For the text-containing cell, return its midpoint in (X, Y) coordinate format. 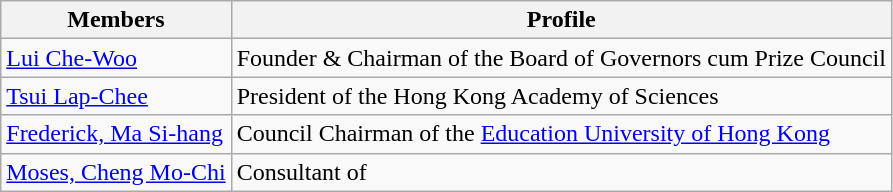
Founder & Chairman of the Board of Governors cum Prize Council (561, 58)
Tsui Lap-Chee (116, 96)
Profile (561, 20)
President of the Hong Kong Academy of Sciences (561, 96)
Lui Che-Woo (116, 58)
Frederick, Ma Si-hang (116, 134)
Council Chairman of the Education University of Hong Kong (561, 134)
Consultant of (561, 172)
Moses, Cheng Mo-Chi (116, 172)
Members (116, 20)
